Search for the cell housing the specified text and yield its [x, y] center coordinate. 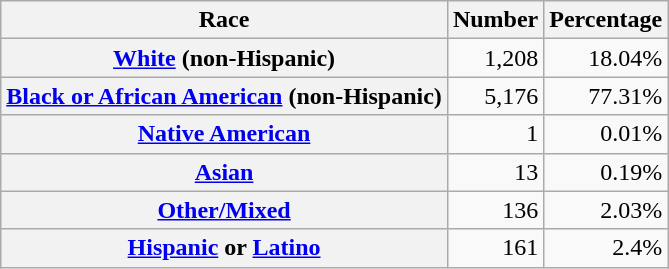
77.31% [606, 96]
18.04% [606, 58]
White (non-Hispanic) [224, 58]
Number [495, 20]
Black or African American (non-Hispanic) [224, 96]
Race [224, 20]
Percentage [606, 20]
161 [495, 248]
0.01% [606, 134]
0.19% [606, 172]
Native American [224, 134]
1,208 [495, 58]
2.4% [606, 248]
Other/Mixed [224, 210]
2.03% [606, 210]
5,176 [495, 96]
1 [495, 134]
Hispanic or Latino [224, 248]
Asian [224, 172]
13 [495, 172]
136 [495, 210]
